Search for the cell housing the specified text and yield its (X, Y) center coordinate. 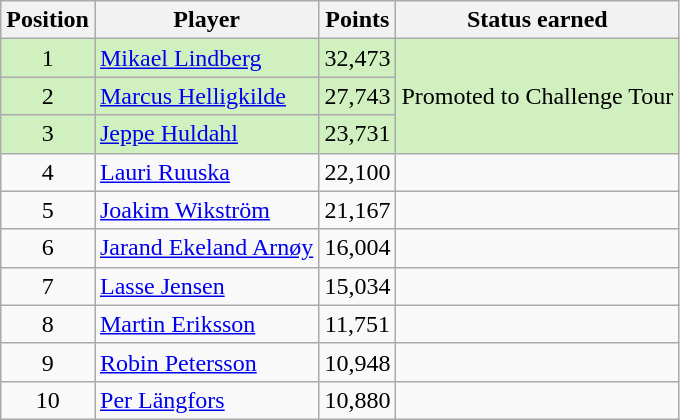
Jarand Ekeland Arnøy (206, 248)
10,948 (358, 362)
21,167 (358, 210)
6 (48, 248)
Player (206, 20)
Position (48, 20)
5 (48, 210)
9 (48, 362)
Mikael Lindberg (206, 58)
Joakim Wikström (206, 210)
Marcus Helligkilde (206, 96)
15,034 (358, 286)
Martin Eriksson (206, 324)
Status earned (538, 20)
32,473 (358, 58)
22,100 (358, 172)
11,751 (358, 324)
3 (48, 134)
Points (358, 20)
Lauri Ruuska (206, 172)
1 (48, 58)
Promoted to Challenge Tour (538, 96)
Jeppe Huldahl (206, 134)
10 (48, 400)
10,880 (358, 400)
4 (48, 172)
Per Längfors (206, 400)
27,743 (358, 96)
Robin Petersson (206, 362)
23,731 (358, 134)
16,004 (358, 248)
Lasse Jensen (206, 286)
2 (48, 96)
7 (48, 286)
8 (48, 324)
